Search for the cell housing the specified text and yield its (x, y) center coordinate. 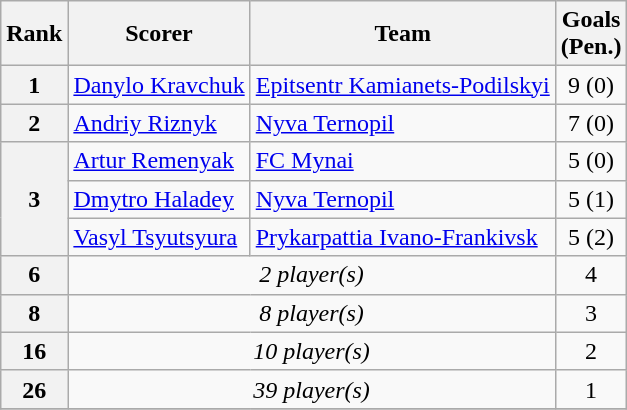
2 player(s) (312, 275)
Dmytro Haladey (159, 199)
Scorer (159, 34)
FC Mynai (402, 161)
26 (34, 389)
5 (2) (591, 237)
Danylo Kravchuk (159, 85)
Vasyl Tsyutsyura (159, 237)
Artur Remenyak (159, 161)
Rank (34, 34)
5 (1) (591, 199)
8 (34, 313)
16 (34, 351)
10 player(s) (312, 351)
Team (402, 34)
Prykarpattia Ivano-Frankivsk (402, 237)
Goals(Pen.) (591, 34)
Andriy Riznyk (159, 123)
4 (591, 275)
5 (0) (591, 161)
9 (0) (591, 85)
8 player(s) (312, 313)
6 (34, 275)
39 player(s) (312, 389)
7 (0) (591, 123)
Epitsentr Kamianets-Podilskyi (402, 85)
